Find where the given text appears and provide that cell's center as (x, y) coordinate. 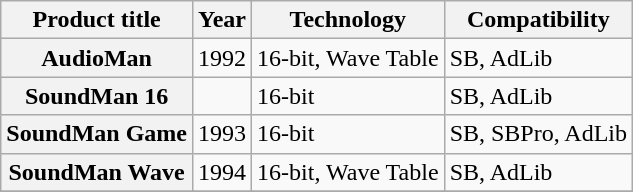
Compatibility (538, 20)
1993 (222, 134)
Technology (348, 20)
Product title (97, 20)
SoundMan Game (97, 134)
AudioMan (97, 58)
Year (222, 20)
1994 (222, 172)
SoundMan Wave (97, 172)
SB, SBPro, AdLib (538, 134)
SoundMan 16 (97, 96)
1992 (222, 58)
